Identify which cell holds the provided text, then report its (x, y) central coordinate. 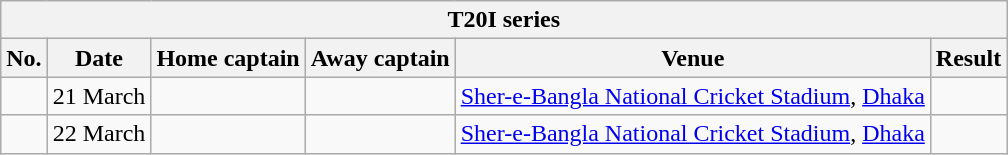
Venue (692, 58)
No. (24, 58)
Result (968, 58)
Away captain (380, 58)
Home captain (228, 58)
21 March (99, 96)
Date (99, 58)
T20I series (504, 20)
22 March (99, 134)
